Determine the [X, Y] coordinate at the center of the cell enclosing the given text.  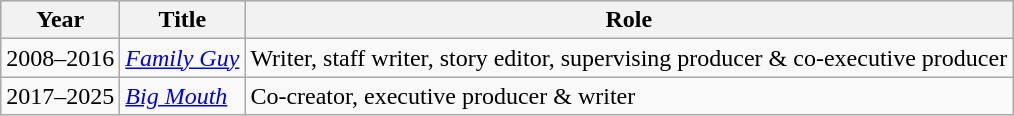
2017–2025 [60, 96]
2008–2016 [60, 58]
Co-creator, executive producer & writer [629, 96]
Role [629, 20]
Big Mouth [182, 96]
Title [182, 20]
Writer, staff writer, story editor, supervising producer & co-executive producer [629, 58]
Year [60, 20]
Family Guy [182, 58]
